Capture the cell that displays the provided text and extract its [X, Y] central coordinate. 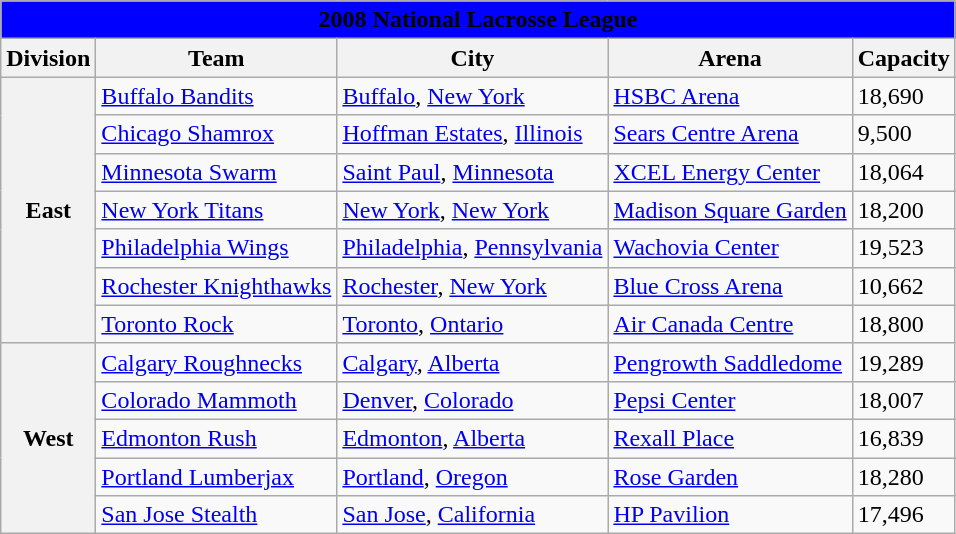
Buffalo Bandits [216, 96]
16,839 [904, 438]
18,200 [904, 210]
Toronto, Ontario [472, 324]
Denver, Colorado [472, 400]
Rochester, New York [472, 286]
Hoffman Estates, Illinois [472, 134]
18,690 [904, 96]
Capacity [904, 58]
Rose Garden [730, 477]
City [472, 58]
Edmonton, Alberta [472, 438]
Pengrowth Saddledome [730, 362]
Rochester Knighthawks [216, 286]
XCEL Energy Center [730, 172]
18,007 [904, 400]
19,523 [904, 248]
Team [216, 58]
9,500 [904, 134]
HSBC Arena [730, 96]
Edmonton Rush [216, 438]
Toronto Rock [216, 324]
Chicago Shamrox [216, 134]
San Jose, California [472, 515]
Pepsi Center [730, 400]
New York Titans [216, 210]
Portland Lumberjax [216, 477]
Arena [730, 58]
West [48, 438]
10,662 [904, 286]
18,064 [904, 172]
2008 National Lacrosse League [478, 20]
19,289 [904, 362]
Philadelphia Wings [216, 248]
18,280 [904, 477]
East [48, 210]
Buffalo, New York [472, 96]
New York, New York [472, 210]
Calgary, Alberta [472, 362]
Madison Square Garden [730, 210]
Saint Paul, Minnesota [472, 172]
Minnesota Swarm [216, 172]
Rexall Place [730, 438]
17,496 [904, 515]
Colorado Mammoth [216, 400]
Sears Centre Arena [730, 134]
Portland, Oregon [472, 477]
Division [48, 58]
Air Canada Centre [730, 324]
Calgary Roughnecks [216, 362]
18,800 [904, 324]
Blue Cross Arena [730, 286]
San Jose Stealth [216, 515]
Philadelphia, Pennsylvania [472, 248]
Wachovia Center [730, 248]
HP Pavilion [730, 515]
